From the cell containing the given text, extract its center point as [x, y] coordinate. 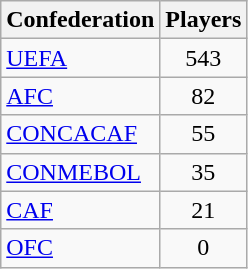
CAF [80, 210]
AFC [80, 96]
543 [204, 58]
CONMEBOL [80, 172]
55 [204, 134]
Players [204, 20]
0 [204, 248]
UEFA [80, 58]
82 [204, 96]
35 [204, 172]
Confederation [80, 20]
CONCACAF [80, 134]
OFC [80, 248]
21 [204, 210]
